Return [X, Y] of the center of cell containing provided text 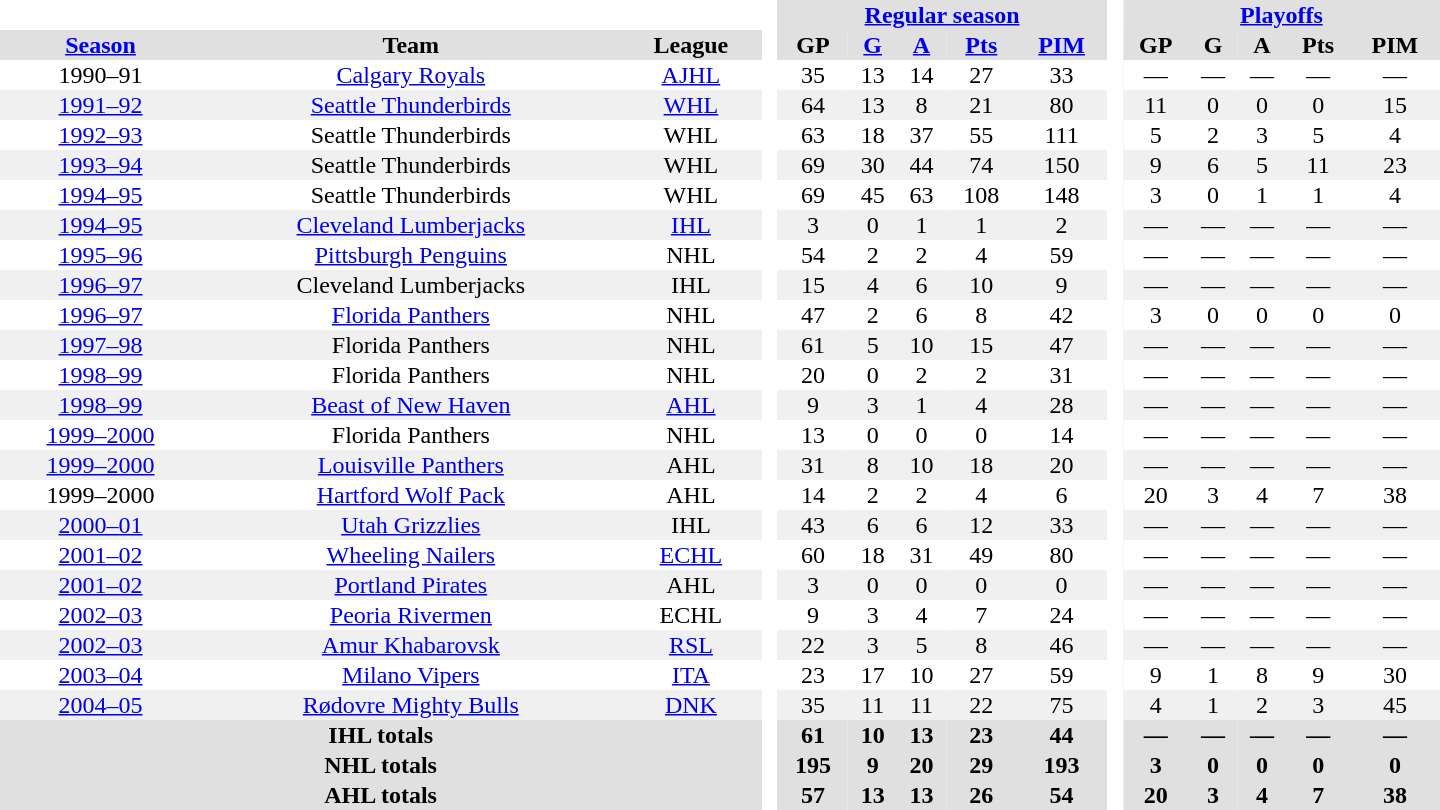
1990–91 [100, 75]
28 [1062, 405]
46 [1062, 645]
17 [872, 675]
42 [1062, 315]
Pittsburgh Penguins [411, 255]
DNK [692, 705]
49 [982, 555]
1991–92 [100, 105]
1995–96 [100, 255]
193 [1062, 765]
Playoffs [1282, 15]
Utah Grizzlies [411, 525]
2000–01 [100, 525]
League [692, 45]
1997–98 [100, 345]
43 [814, 525]
Amur Khabarovsk [411, 645]
Peoria Rivermen [411, 615]
24 [1062, 615]
1992–93 [100, 135]
1993–94 [100, 165]
57 [814, 795]
IHL totals [380, 735]
150 [1062, 165]
2003–04 [100, 675]
AJHL [692, 75]
37 [922, 135]
Beast of New Haven [411, 405]
Rødovre Mighty Bulls [411, 705]
75 [1062, 705]
ITA [692, 675]
148 [1062, 195]
Louisville Panthers [411, 465]
26 [982, 795]
Regular season [942, 15]
55 [982, 135]
AHL totals [380, 795]
195 [814, 765]
Hartford Wolf Pack [411, 495]
NHL totals [380, 765]
60 [814, 555]
108 [982, 195]
Calgary Royals [411, 75]
Team [411, 45]
Season [100, 45]
64 [814, 105]
Milano Vipers [411, 675]
21 [982, 105]
111 [1062, 135]
Portland Pirates [411, 585]
Wheeling Nailers [411, 555]
74 [982, 165]
RSL [692, 645]
12 [982, 525]
29 [982, 765]
2004–05 [100, 705]
